Determine the [X, Y] coordinate at the center of the cell enclosing the given text.  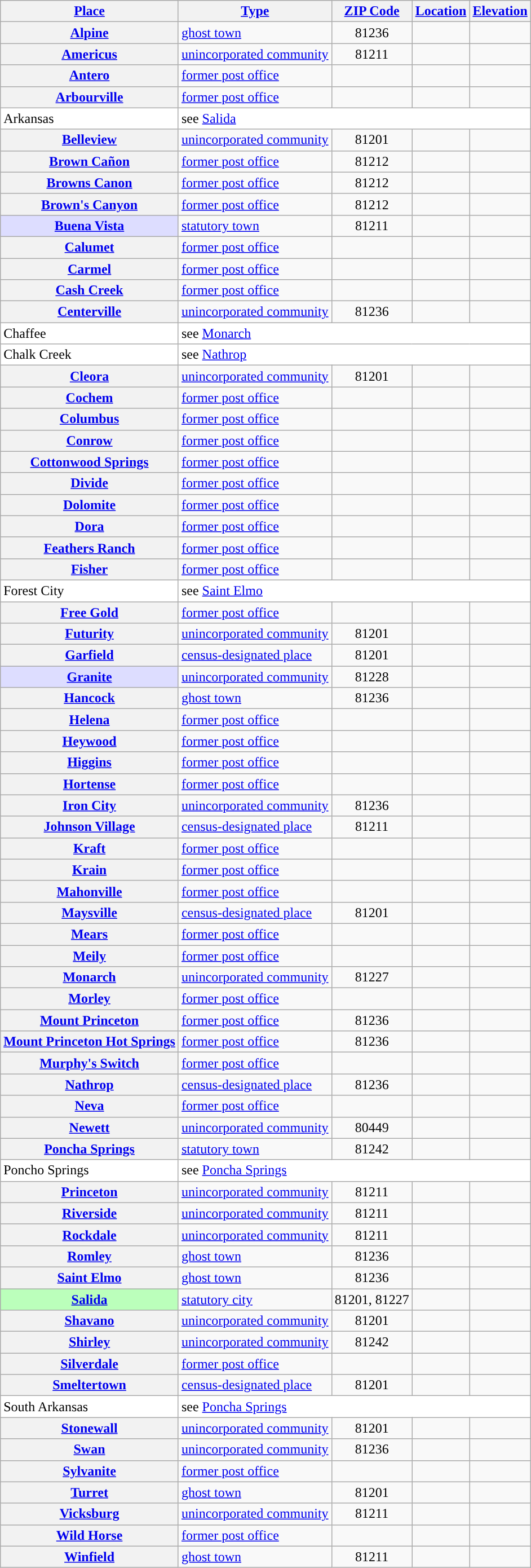
South Arkansas [90, 1407]
Cash Creek [90, 290]
80449 [372, 1127]
Mahonville [90, 891]
81201, 81227 [372, 1299]
81228 [372, 677]
Iron City [90, 805]
Meily [90, 956]
Carmel [90, 269]
Murphy's Switch [90, 1063]
Neva [90, 1106]
Salida [90, 1299]
Elevation [500, 11]
Futurity [90, 634]
statutory city [255, 1299]
Conrow [90, 441]
see Salida [354, 118]
Cleora [90, 376]
Feathers Ranch [90, 548]
Princeton [90, 1192]
Hortense [90, 784]
Helena [90, 720]
Chaffee [90, 333]
Heywood [90, 741]
Nathrop [90, 1085]
Winfield [90, 1557]
Stonewall [90, 1428]
Arbourville [90, 97]
Type [255, 11]
Garfield [90, 655]
Mount Princeton Hot Springs [90, 1042]
Americus [90, 54]
Cochem [90, 398]
Krain [90, 870]
Turret [90, 1492]
Antero [90, 76]
Smeltertown [90, 1385]
Buena Vista [90, 226]
Location [441, 11]
Mears [90, 934]
Alpine [90, 33]
Poncho Springs [90, 1170]
Dolomite [90, 505]
Chalk Creek [90, 355]
Swan [90, 1450]
Place [90, 11]
see Monarch [354, 333]
Johnson Village [90, 827]
Poncha Springs [90, 1149]
Hancock [90, 698]
Belleview [90, 140]
Vicksburg [90, 1514]
Forest City [90, 591]
see Saint Elmo [354, 591]
Sylvanite [90, 1471]
Silverdale [90, 1364]
Dora [90, 526]
Arkansas [90, 118]
Maysville [90, 913]
Calumet [90, 247]
ZIP Code [372, 11]
Kraft [90, 848]
Higgins [90, 763]
Monarch [90, 977]
Romley [90, 1256]
Brown's Canyon [90, 204]
Newett [90, 1127]
Morley [90, 999]
Centerville [90, 312]
Cottonwood Springs [90, 462]
Mount Princeton [90, 1020]
Saint Elmo [90, 1278]
Fisher [90, 569]
see Nathrop [354, 355]
Rockdale [90, 1235]
Browns Canon [90, 183]
Granite [90, 677]
Columbus [90, 419]
Shavano [90, 1321]
Free Gold [90, 612]
81227 [372, 977]
Riverside [90, 1213]
Wild Horse [90, 1535]
Divide [90, 483]
Shirley [90, 1342]
Brown Cañon [90, 161]
